Extract the [X, Y] coordinate from the center of the cell holding the provided text.  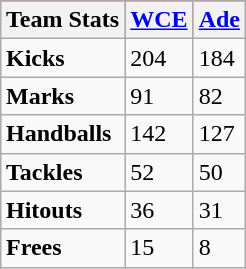
15 [159, 248]
31 [219, 210]
Frees [62, 248]
52 [159, 172]
Ade [219, 20]
127 [219, 134]
204 [159, 58]
91 [159, 96]
WCE [159, 20]
Marks [62, 96]
Handballs [62, 134]
184 [219, 58]
Team Stats [62, 20]
8 [219, 248]
82 [219, 96]
50 [219, 172]
Tackles [62, 172]
Kicks [62, 58]
36 [159, 210]
Hitouts [62, 210]
142 [159, 134]
